Capture the cell that displays the provided text and extract its [x, y] central coordinate. 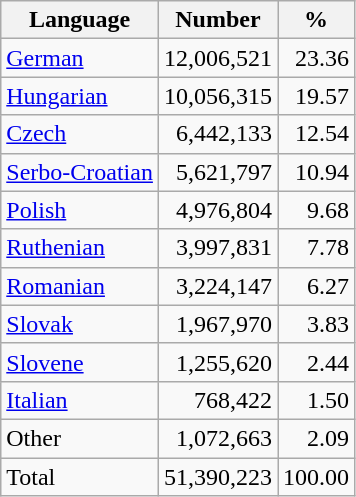
3.83 [316, 324]
Romanian [80, 286]
Czech [80, 134]
Total [80, 477]
19.57 [316, 96]
5,621,797 [218, 172]
51,390,223 [218, 477]
6.27 [316, 286]
Hungarian [80, 96]
768,422 [218, 400]
Slovene [80, 362]
100.00 [316, 477]
3,997,831 [218, 248]
Other [80, 438]
10.94 [316, 172]
6,442,133 [218, 134]
% [316, 20]
German [80, 58]
23.36 [316, 58]
1,072,663 [218, 438]
12,006,521 [218, 58]
9.68 [316, 210]
7.78 [316, 248]
1,967,970 [218, 324]
4,976,804 [218, 210]
Serbo-Croatian [80, 172]
Number [218, 20]
1,255,620 [218, 362]
Slovak [80, 324]
1.50 [316, 400]
2.44 [316, 362]
Polish [80, 210]
Ruthenian [80, 248]
2.09 [316, 438]
12.54 [316, 134]
Italian [80, 400]
3,224,147 [218, 286]
Language [80, 20]
10,056,315 [218, 96]
